Detect which cell encompasses the target text, then output its [x, y] center coordinate. 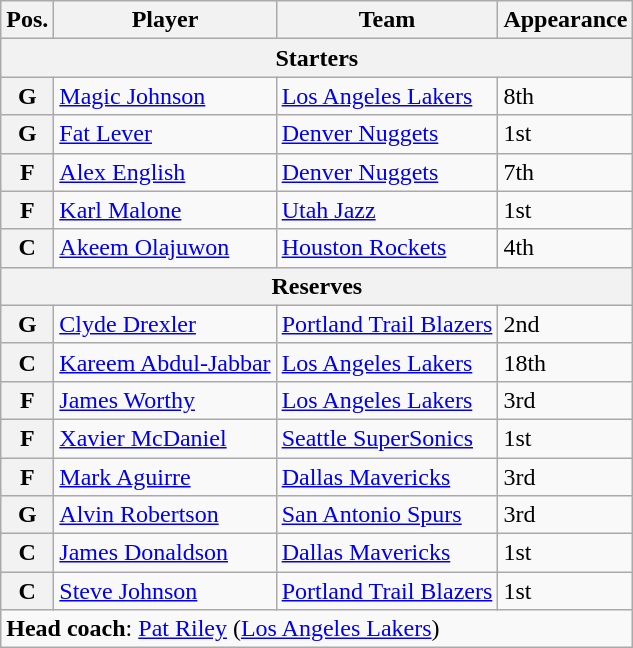
4th [566, 248]
Xavier McDaniel [165, 438]
2nd [566, 324]
Alex English [165, 172]
Starters [317, 58]
Magic Johnson [165, 96]
Head coach: Pat Riley (Los Angeles Lakers) [317, 629]
18th [566, 362]
Team [387, 20]
Karl Malone [165, 210]
James Worthy [165, 400]
Seattle SuperSonics [387, 438]
San Antonio Spurs [387, 515]
James Donaldson [165, 553]
7th [566, 172]
Kareem Abdul-Jabbar [165, 362]
Akeem Olajuwon [165, 248]
Pos. [28, 20]
Utah Jazz [387, 210]
Player [165, 20]
Alvin Robertson [165, 515]
Reserves [317, 286]
8th [566, 96]
Mark Aguirre [165, 477]
Steve Johnson [165, 591]
Fat Lever [165, 134]
Houston Rockets [387, 248]
Appearance [566, 20]
Clyde Drexler [165, 324]
